Return the [x, y] coordinate for the center point of the cell that contains the specified text.  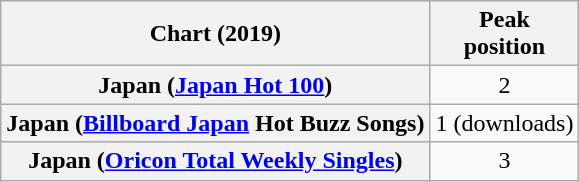
Japan (Japan Hot 100) [216, 85]
1 (downloads) [504, 123]
Peakposition [504, 34]
2 [504, 85]
Chart (2019) [216, 34]
Japan (Billboard Japan Hot Buzz Songs) [216, 123]
Japan (Oricon Total Weekly Singles) [216, 161]
3 [504, 161]
